Search for the cell housing the specified text and yield its (x, y) center coordinate. 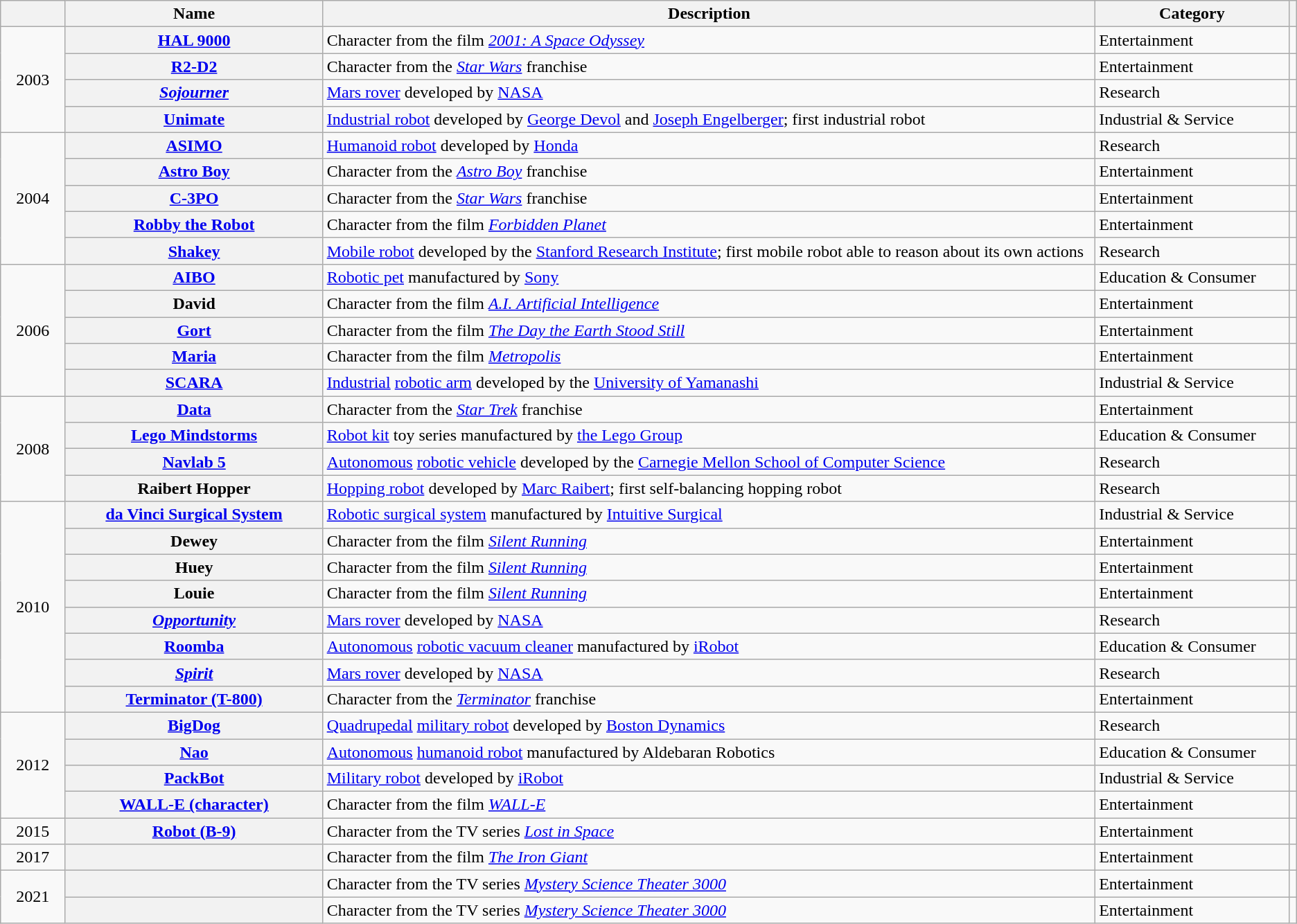
Character from the TV series Lost in Space (709, 831)
2006 (33, 330)
Description (709, 14)
C-3PO (194, 198)
Robot kit toy series manufactured by the Lego Group (709, 436)
2004 (33, 198)
Unimate (194, 119)
2003 (33, 80)
Lego Mindstorms (194, 436)
Robot (B-9) (194, 831)
BigDog (194, 725)
David (194, 303)
2008 (33, 449)
R2-D2 (194, 66)
Terminator (T-800) (194, 699)
Shakey (194, 251)
Sojourner (194, 93)
Huey (194, 567)
2015 (33, 831)
Dewey (194, 541)
Hopping robot developed by Marc Raibert; first self-balancing hopping robot (709, 488)
Opportunity (194, 620)
SCARA (194, 383)
Robby the Robot (194, 224)
Character from the film Metropolis (709, 357)
Character from the film WALL-E (709, 805)
Industrial robot developed by George Devol and Joseph Engelberger; first industrial robot (709, 119)
da Vinci Surgical System (194, 515)
2012 (33, 765)
Autonomous humanoid robot manufactured by Aldebaran Robotics (709, 752)
Robotic pet manufactured by Sony (709, 277)
Spirit (194, 673)
Navlab 5 (194, 462)
Gort (194, 330)
Name (194, 14)
WALL-E (character) (194, 805)
Maria (194, 357)
Louie (194, 594)
Industrial robotic arm developed by the University of Yamanashi (709, 383)
Category (1192, 14)
Character from the film 2001: A Space Odyssey (709, 40)
Character from the film Forbidden Planet (709, 224)
Nao (194, 752)
Raibert Hopper (194, 488)
HAL 9000 (194, 40)
2010 (33, 607)
Character from the film The Iron Giant (709, 858)
Astro Boy (194, 172)
Character from the film The Day the Earth Stood Still (709, 330)
Autonomous robotic vacuum cleaner manufactured by iRobot (709, 646)
ASIMO (194, 145)
Autonomous robotic vehicle developed by the Carnegie Mellon School of Computer Science (709, 462)
2021 (33, 897)
AIBO (194, 277)
Military robot developed by iRobot (709, 779)
Character from the Astro Boy franchise (709, 172)
Quadrupedal military robot developed by Boston Dynamics (709, 725)
Humanoid robot developed by Honda (709, 145)
Roomba (194, 646)
PackBot (194, 779)
Character from the Terminator franchise (709, 699)
Robotic surgical system manufactured by Intuitive Surgical (709, 515)
Character from the film A.I. Artificial Intelligence (709, 303)
Mobile robot developed by the Stanford Research Institute; first mobile robot able to reason about its own actions (709, 251)
Character from the Star Trek franchise (709, 409)
2017 (33, 858)
Data (194, 409)
